Pinpoint the cell where the given text exists, returning its [x, y] midpoint coordinate. 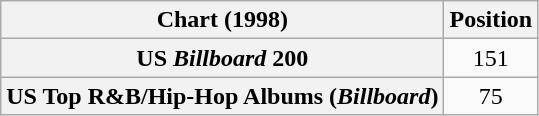
US Billboard 200 [222, 58]
151 [491, 58]
75 [491, 96]
Chart (1998) [222, 20]
Position [491, 20]
US Top R&B/Hip-Hop Albums (Billboard) [222, 96]
